Provide the (x, y) coordinate of the cell's center where the given text is located.  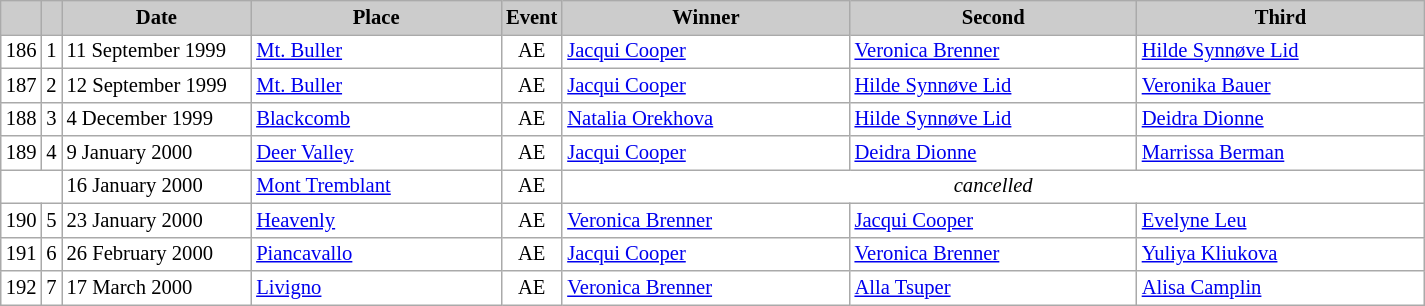
Date (157, 17)
188 (22, 119)
Piancavallo (376, 254)
Livigno (376, 287)
Natalia Orekhova (706, 119)
Place (376, 17)
Yuliya Kliukova (1280, 254)
Event (532, 17)
6 (51, 254)
Alisa Camplin (1280, 287)
187 (22, 85)
7 (51, 287)
Veronika Bauer (1280, 85)
Mont Tremblant (376, 186)
12 September 1999 (157, 85)
191 (22, 254)
Second (994, 17)
26 February 2000 (157, 254)
Blackcomb (376, 119)
Deer Valley (376, 153)
Alla Tsuper (994, 287)
3 (51, 119)
Heavenly (376, 220)
Evelyne Leu (1280, 220)
16 January 2000 (157, 186)
Third (1280, 17)
Marrissa Berman (1280, 153)
4 December 1999 (157, 119)
11 September 1999 (157, 51)
5 (51, 220)
4 (51, 153)
190 (22, 220)
23 January 2000 (157, 220)
17 March 2000 (157, 287)
Winner (706, 17)
9 January 2000 (157, 153)
cancelled (993, 186)
192 (22, 287)
1 (51, 51)
186 (22, 51)
189 (22, 153)
2 (51, 85)
